Extract the (x, y) coordinate from the center of the cell holding the provided text.  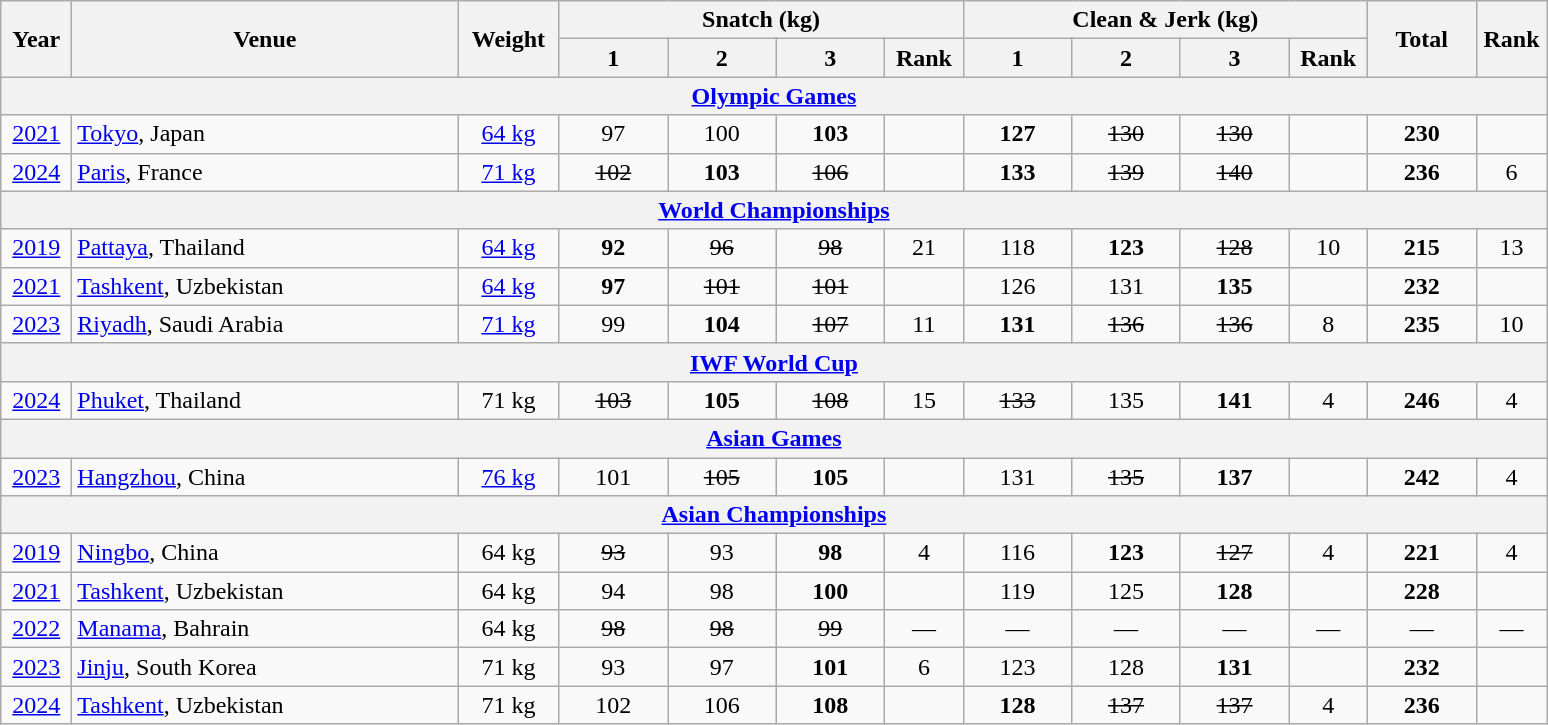
Asian Games (774, 438)
15 (924, 400)
104 (722, 324)
IWF World Cup (774, 362)
Tokyo, Japan (265, 134)
Riyadh, Saudi Arabia (265, 324)
11 (924, 324)
Asian Championships (774, 515)
2022 (36, 629)
215 (1422, 248)
107 (830, 324)
230 (1422, 134)
Hangzhou, China (265, 477)
13 (1512, 248)
94 (614, 591)
92 (614, 248)
116 (1018, 553)
World Championships (774, 210)
76 kg (508, 477)
235 (1422, 324)
Paris, France (265, 172)
Olympic Games (774, 96)
139 (1126, 172)
119 (1018, 591)
21 (924, 248)
246 (1422, 400)
118 (1018, 248)
Ningbo, China (265, 553)
Jinju, South Korea (265, 667)
141 (1234, 400)
242 (1422, 477)
Manama, Bahrain (265, 629)
125 (1126, 591)
140 (1234, 172)
Clean & Jerk (kg) (1165, 20)
Phuket, Thailand (265, 400)
Total (1422, 39)
96 (722, 248)
126 (1018, 286)
Year (36, 39)
228 (1422, 591)
221 (1422, 553)
8 (1328, 324)
Pattaya, Thailand (265, 248)
Snatch (kg) (761, 20)
Weight (508, 39)
Venue (265, 39)
